Search for the cell housing the specified text and yield its (X, Y) center coordinate. 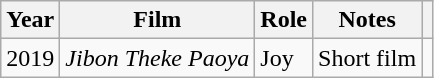
Short film (368, 58)
Role (284, 20)
Film (158, 20)
Jibon Theke Paoya (158, 58)
Joy (284, 58)
2019 (30, 58)
Year (30, 20)
Notes (368, 20)
